Scan for the cell matching the given text and deliver its [x, y] coordinate at center. 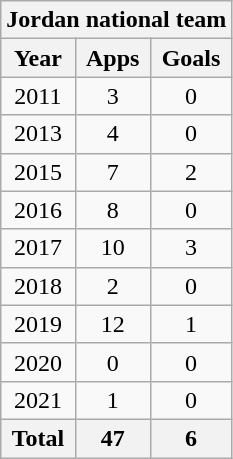
7 [112, 172]
6 [191, 438]
Jordan national team [116, 20]
Goals [191, 58]
12 [112, 324]
2017 [38, 248]
2021 [38, 400]
Year [38, 58]
10 [112, 248]
2013 [38, 134]
2016 [38, 210]
2011 [38, 96]
Apps [112, 58]
2015 [38, 172]
2019 [38, 324]
2020 [38, 362]
4 [112, 134]
47 [112, 438]
Total [38, 438]
2018 [38, 286]
8 [112, 210]
